Pinpoint the cell where the given text exists, returning its [X, Y] midpoint coordinate. 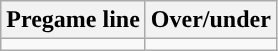
Over/under [210, 20]
Pregame line [74, 20]
